Return (x, y) of the center of cell containing provided text 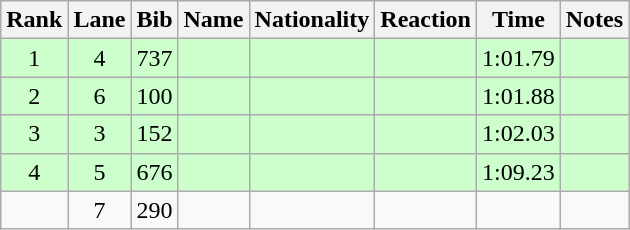
Nationality (312, 20)
Notes (594, 20)
Lane (100, 20)
5 (100, 172)
1:02.03 (519, 134)
7 (100, 210)
676 (154, 172)
152 (154, 134)
1 (34, 58)
1:01.88 (519, 96)
2 (34, 96)
Name (214, 20)
737 (154, 58)
Time (519, 20)
Rank (34, 20)
Reaction (426, 20)
290 (154, 210)
100 (154, 96)
1:09.23 (519, 172)
Bib (154, 20)
1:01.79 (519, 58)
6 (100, 96)
